Determine the [X, Y] coordinate at the center of the cell enclosing the given text.  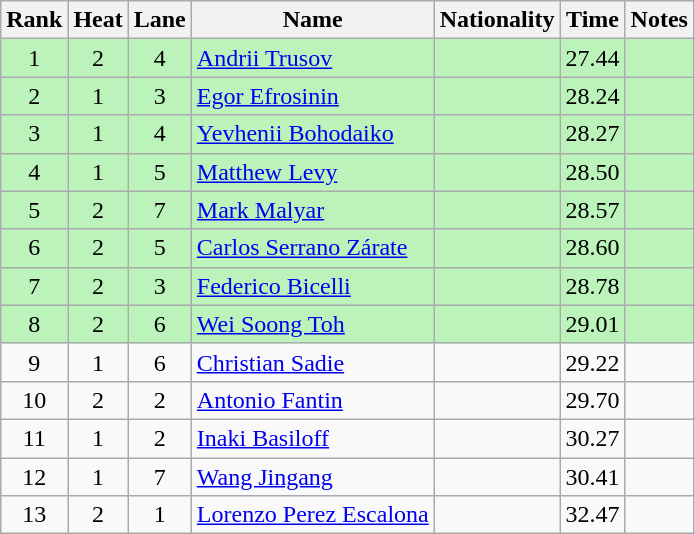
Yevhenii Bohodaiko [312, 134]
29.01 [592, 324]
Wei Soong Toh [312, 324]
28.24 [592, 96]
29.22 [592, 362]
Matthew Levy [312, 172]
Inaki Basiloff [312, 438]
Federico Bicelli [312, 286]
28.27 [592, 134]
Lane [160, 20]
30.27 [592, 438]
Andrii Trusov [312, 58]
9 [34, 362]
Carlos Serrano Zárate [312, 248]
Antonio Fantin [312, 400]
12 [34, 477]
Time [592, 20]
28.57 [592, 210]
Mark Malyar [312, 210]
Name [312, 20]
13 [34, 515]
10 [34, 400]
11 [34, 438]
Christian Sadie [312, 362]
32.47 [592, 515]
Heat [98, 20]
28.78 [592, 286]
Egor Efrosinin [312, 96]
8 [34, 324]
Notes [659, 20]
29.70 [592, 400]
Lorenzo Perez Escalona [312, 515]
Wang Jingang [312, 477]
28.50 [592, 172]
27.44 [592, 58]
30.41 [592, 477]
Rank [34, 20]
28.60 [592, 248]
Nationality [497, 20]
